Provide the (X, Y) coordinate of the cell's center where the given text is located.  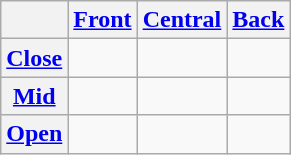
Mid (34, 96)
Back (258, 20)
Front (102, 20)
Close (34, 58)
Open (34, 134)
Central (182, 20)
